Provide the [x, y] coordinate of the cell's center where the given text is located.  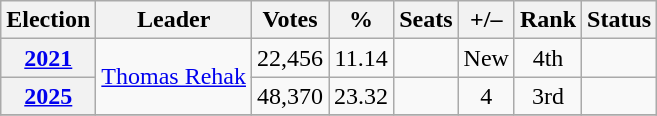
2025 [48, 96]
48,370 [290, 96]
Election [48, 20]
Status [620, 20]
23.32 [362, 96]
+/– [486, 20]
Leader [174, 20]
Thomas Rehak [174, 77]
11.14 [362, 58]
2021 [48, 58]
Seats [426, 20]
3rd [548, 96]
Votes [290, 20]
Rank [548, 20]
New [486, 58]
% [362, 20]
4th [548, 58]
4 [486, 96]
22,456 [290, 58]
